Output the [X, Y] coordinate of the center of the cell containing the given text.  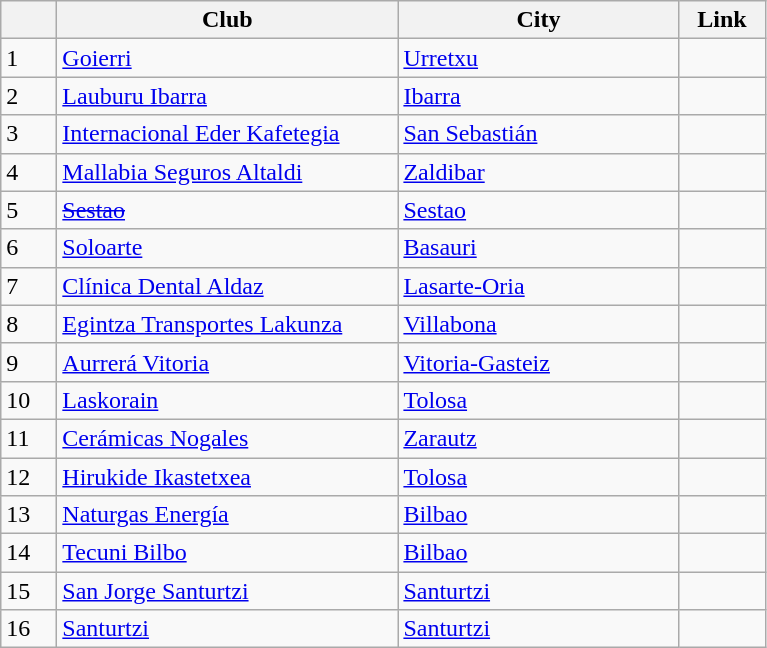
3 [29, 134]
San Sebastián [538, 134]
Basauri [538, 248]
9 [29, 362]
6 [29, 248]
San Jorge Santurtzi [228, 591]
12 [29, 477]
1 [29, 58]
Urretxu [538, 58]
Aurrerá Vitoria [228, 362]
Laskorain [228, 400]
Zaldibar [538, 172]
Link [722, 20]
Villabona [538, 324]
Club [228, 20]
Lauburu Ibarra [228, 96]
Vitoria-Gasteiz [538, 362]
14 [29, 553]
7 [29, 286]
10 [29, 400]
Zarautz [538, 438]
5 [29, 210]
Egintza Transportes Lakunza [228, 324]
13 [29, 515]
Goierri [228, 58]
Soloarte [228, 248]
8 [29, 324]
11 [29, 438]
Hirukide Ikastetxea [228, 477]
Lasarte-Oria [538, 286]
Naturgas Energía [228, 515]
Mallabia Seguros Altaldi [228, 172]
Internacional Eder Kafetegia [228, 134]
4 [29, 172]
Tecuni Bilbo [228, 553]
Clínica Dental Aldaz [228, 286]
2 [29, 96]
Cerámicas Nogales [228, 438]
City [538, 20]
Ibarra [538, 96]
16 [29, 629]
15 [29, 591]
